Pinpoint the cell where the given text exists, returning its (X, Y) midpoint coordinate. 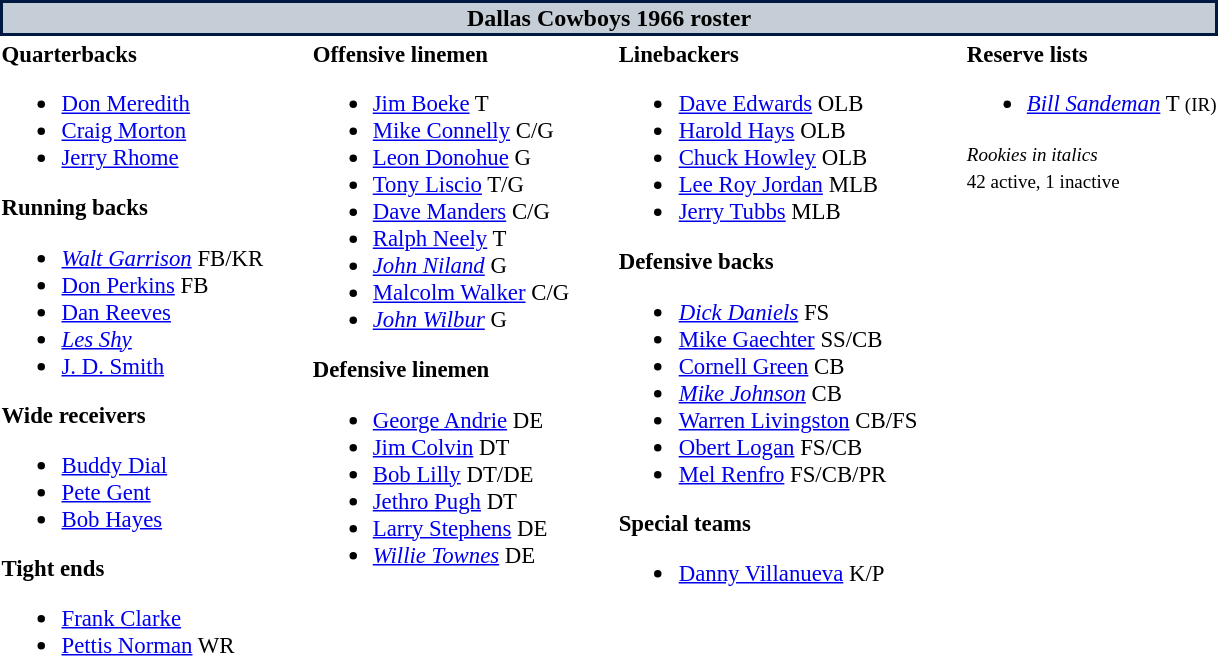
Dallas Cowboys 1966 roster (609, 18)
